Identify which cell holds the provided text, then report its [X, Y] central coordinate. 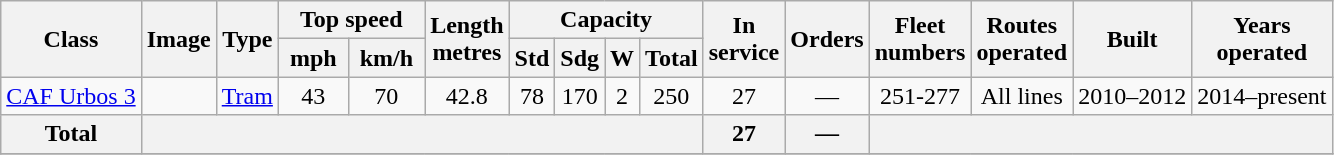
42.8 [467, 96]
70 [386, 96]
All lines [1022, 96]
km/h [386, 58]
Class [71, 39]
Orders [827, 39]
Lengthmetres [467, 39]
Image [178, 39]
CAF Urbos 3 [71, 96]
Type [247, 39]
170 [580, 96]
2014–present [1262, 96]
Built [1132, 39]
Capacity [606, 20]
Std [532, 58]
Inservice [744, 39]
Top speed [351, 20]
Fleetnumbers [920, 39]
43 [313, 96]
Routesoperated [1022, 39]
Sdg [580, 58]
251-277 [920, 96]
78 [532, 96]
2010–2012 [1132, 96]
mph [313, 58]
W [622, 58]
250 [672, 96]
Tram [247, 96]
Yearsoperated [1262, 39]
2 [622, 96]
